Search for the cell housing the specified text and yield its [X, Y] center coordinate. 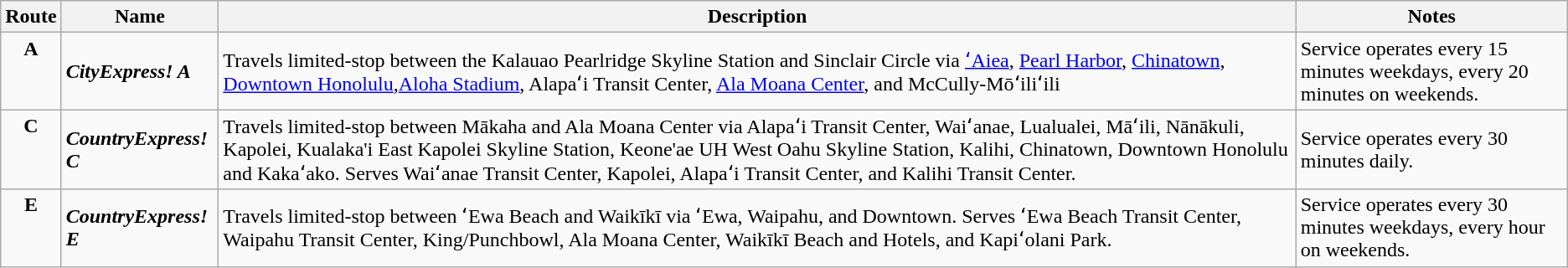
Notes [1431, 17]
E [31, 228]
Name [140, 17]
CityExpress! A [140, 71]
Route [31, 17]
CountryExpress! E [140, 228]
CountryExpress! C [140, 149]
A [31, 71]
Service operates every 30 minutes weekdays, every hour on weekends. [1431, 228]
Service operates every 30 minutes daily. [1431, 149]
C [31, 149]
Description [757, 17]
Service operates every 15 minutes weekdays, every 20 minutes on weekends. [1431, 71]
